Provide the [x, y] coordinate of the cell's center where the given text is located.  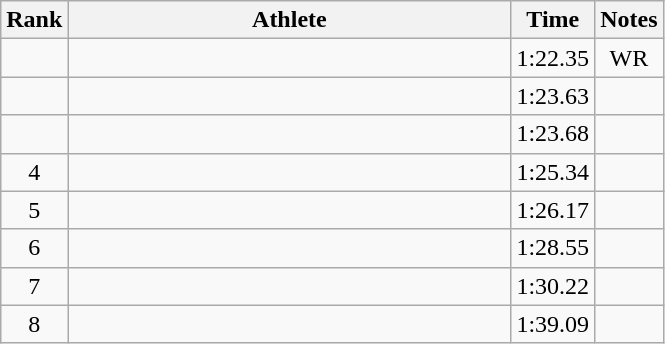
1:23.68 [553, 134]
6 [34, 248]
1:25.34 [553, 172]
1:23.63 [553, 96]
1:22.35 [553, 58]
4 [34, 172]
5 [34, 210]
1:39.09 [553, 324]
7 [34, 286]
1:26.17 [553, 210]
Rank [34, 20]
1:30.22 [553, 286]
WR [629, 58]
Time [553, 20]
1:28.55 [553, 248]
Notes [629, 20]
8 [34, 324]
Athlete [290, 20]
